From the cell containing the given text, extract its center point as (X, Y) coordinate. 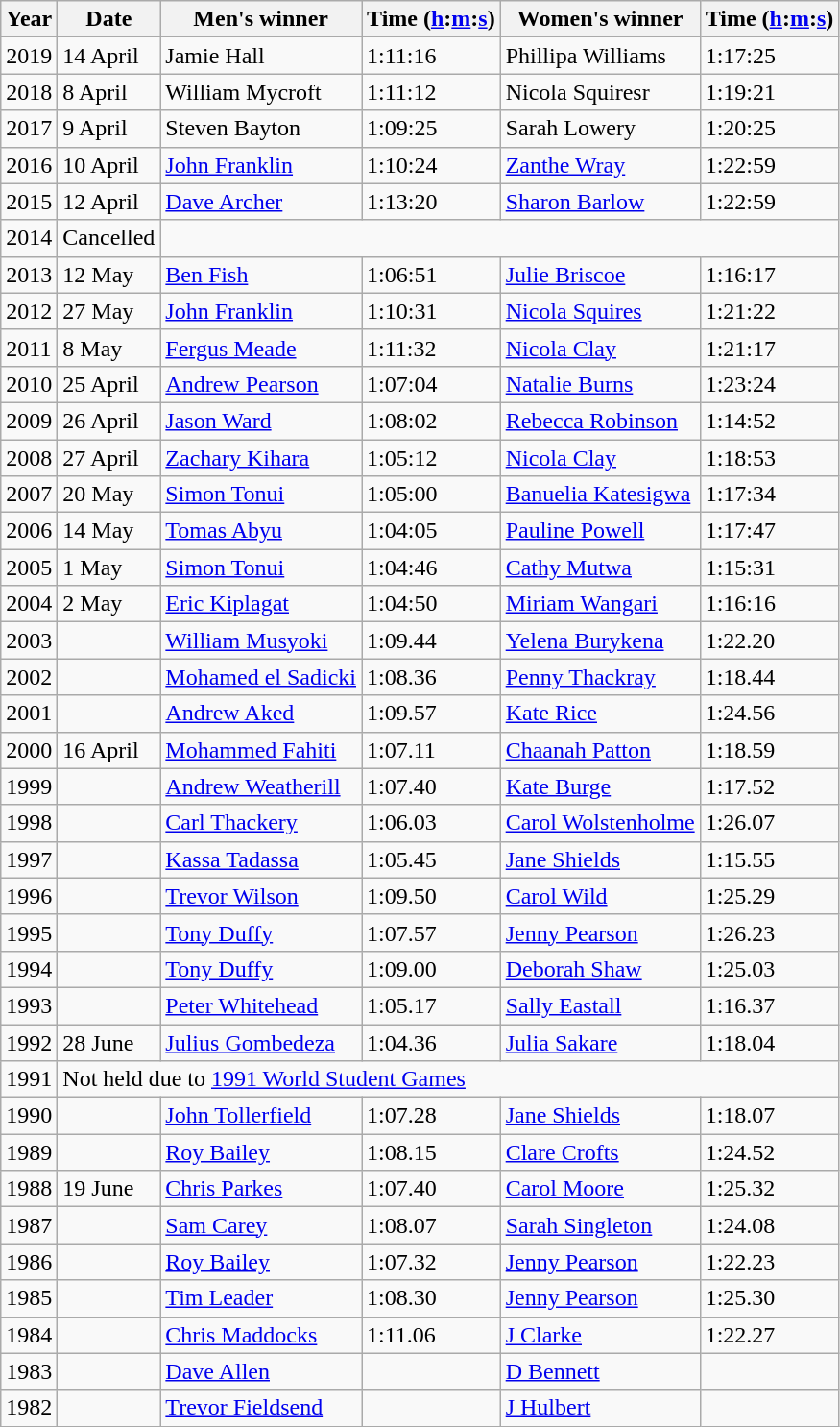
1:21:17 (770, 348)
1:10:24 (432, 165)
1993 (29, 1005)
8 April (109, 92)
2011 (29, 348)
Zachary Kihara (261, 458)
2009 (29, 421)
Clare Crofts (600, 1152)
Year (29, 19)
1:16.37 (770, 1005)
Kassa Tadassa (261, 859)
Peter Whitehead (261, 1005)
2012 (29, 311)
Fergus Meade (261, 348)
Sally Eastall (600, 1005)
1:19:21 (770, 92)
1:09.00 (432, 969)
1:25.03 (770, 969)
1:18:53 (770, 458)
1:05:12 (432, 458)
Andrew Aked (261, 713)
12 April (109, 202)
2001 (29, 713)
1989 (29, 1152)
1:16:17 (770, 275)
1:18.59 (770, 750)
Yelena Burykena (600, 641)
Carol Wild (600, 896)
Julius Gombedeza (261, 1042)
Banuelia Katesigwa (600, 495)
1:22.20 (770, 641)
2013 (29, 275)
1:09.50 (432, 896)
Tomas Abyu (261, 531)
1:04:46 (432, 568)
2005 (29, 568)
1985 (29, 1298)
Jason Ward (261, 421)
Trevor Wilson (261, 896)
Mohammed Fahiti (261, 750)
Trevor Fieldsend (261, 1408)
1995 (29, 932)
1987 (29, 1225)
1:11.06 (432, 1335)
8 May (109, 348)
1:07.11 (432, 750)
2014 (29, 238)
1:07:04 (432, 384)
Nicola Squiresr (600, 92)
Julia Sakare (600, 1042)
1:18.07 (770, 1116)
1:26.23 (770, 932)
1:10:31 (432, 311)
14 May (109, 531)
14 April (109, 56)
Chaanah Patton (600, 750)
2 May (109, 604)
D Bennett (600, 1371)
Jamie Hall (261, 56)
2007 (29, 495)
Phillipa Williams (600, 56)
1:11:32 (432, 348)
Tim Leader (261, 1298)
1986 (29, 1262)
1:06:51 (432, 275)
Andrew Weatherill (261, 786)
1:18.04 (770, 1042)
1 May (109, 568)
1:14:52 (770, 421)
1:08:02 (432, 421)
2010 (29, 384)
1:17.52 (770, 786)
1:11:12 (432, 92)
1:08.30 (432, 1298)
2019 (29, 56)
1:05:00 (432, 495)
1:09.57 (432, 713)
1996 (29, 896)
2000 (29, 750)
1:25.29 (770, 896)
Zanthe Wray (600, 165)
1:23:24 (770, 384)
1:11:16 (432, 56)
1:08.15 (432, 1152)
Miriam Wangari (600, 604)
Pauline Powell (600, 531)
Chris Maddocks (261, 1335)
1991 (29, 1079)
2017 (29, 129)
1:20:25 (770, 129)
1:17:47 (770, 531)
1:25.32 (770, 1189)
Not held due to 1991 World Student Games (448, 1079)
12 May (109, 275)
28 June (109, 1042)
1:17:25 (770, 56)
1:07.32 (432, 1262)
1:07.57 (432, 932)
1:04:50 (432, 604)
1:16:16 (770, 604)
1:07.28 (432, 1116)
Cancelled (109, 238)
27 April (109, 458)
2008 (29, 458)
1:25.30 (770, 1298)
1:21:22 (770, 311)
Women's winner (600, 19)
Steven Bayton (261, 129)
1:04.36 (432, 1042)
Nicola Squires (600, 311)
1:22.27 (770, 1335)
Julie Briscoe (600, 275)
Carol Moore (600, 1189)
20 May (109, 495)
William Musyoki (261, 641)
2004 (29, 604)
1999 (29, 786)
Carol Wolstenholme (600, 823)
Chris Parkes (261, 1189)
William Mycroft (261, 92)
1:06.03 (432, 823)
J Hulbert (600, 1408)
1990 (29, 1116)
Carl Thackery (261, 823)
Cathy Mutwa (600, 568)
16 April (109, 750)
Dave Allen (261, 1371)
1:24.08 (770, 1225)
1:22.23 (770, 1262)
2003 (29, 641)
1983 (29, 1371)
1:15.55 (770, 859)
Rebecca Robinson (600, 421)
Eric Kiplagat (261, 604)
26 April (109, 421)
2016 (29, 165)
Andrew Pearson (261, 384)
John Tollerfield (261, 1116)
Kate Burge (600, 786)
1994 (29, 969)
10 April (109, 165)
2002 (29, 677)
1:08.07 (432, 1225)
9 April (109, 129)
Ben Fish (261, 275)
Deborah Shaw (600, 969)
1982 (29, 1408)
Penny Thackray (600, 677)
1988 (29, 1189)
Sarah Lowery (600, 129)
1:05.45 (432, 859)
Kate Rice (600, 713)
1:09:25 (432, 129)
J Clarke (600, 1335)
1:04:05 (432, 531)
1:26.07 (770, 823)
1:05.17 (432, 1005)
1:15:31 (770, 568)
Sarah Singleton (600, 1225)
1998 (29, 823)
1984 (29, 1335)
2018 (29, 92)
Dave Archer (261, 202)
27 May (109, 311)
1:09.44 (432, 641)
1997 (29, 859)
1992 (29, 1042)
1:24.56 (770, 713)
1:18.44 (770, 677)
Sharon Barlow (600, 202)
Sam Carey (261, 1225)
Mohamed el Sadicki (261, 677)
25 April (109, 384)
Date (109, 19)
Men's winner (261, 19)
1:08.36 (432, 677)
1:13:20 (432, 202)
2006 (29, 531)
2015 (29, 202)
1:17:34 (770, 495)
19 June (109, 1189)
Natalie Burns (600, 384)
1:24.52 (770, 1152)
